Output the (X, Y) coordinate of the center of the cell containing the given text.  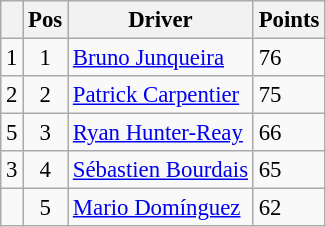
66 (288, 133)
Driver (161, 20)
62 (288, 208)
Ryan Hunter-Reay (161, 133)
Patrick Carpentier (161, 95)
Sébastien Bourdais (161, 170)
Points (288, 20)
65 (288, 170)
Pos (46, 20)
4 (46, 170)
Bruno Junqueira (161, 58)
75 (288, 95)
Mario Domínguez (161, 208)
76 (288, 58)
